Determine the (x, y) coordinate at the center of the cell enclosing the given text.  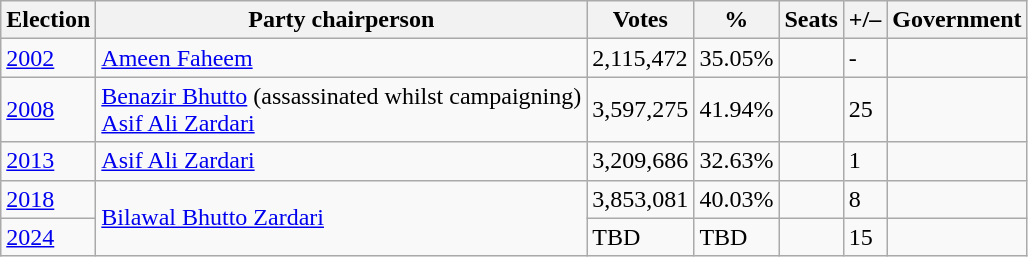
3,853,081 (640, 199)
40.03% (736, 199)
1 (864, 161)
3,209,686 (640, 161)
Election (48, 20)
Bilawal Bhutto Zardari (342, 218)
Votes (640, 20)
Asif Ali Zardari (342, 161)
Government (957, 20)
3,597,275 (640, 110)
2018 (48, 199)
Benazir Bhutto (assassinated whilst campaigning)Asif Ali Zardari (342, 110)
Party chairperson (342, 20)
2002 (48, 58)
Ameen Faheem (342, 58)
2008 (48, 110)
Seats (811, 20)
% (736, 20)
41.94% (736, 110)
2,115,472 (640, 58)
25 (864, 110)
- (864, 58)
15 (864, 237)
8 (864, 199)
32.63% (736, 161)
+/– (864, 20)
35.05% (736, 58)
2013 (48, 161)
2024 (48, 237)
